Determine the [X, Y] coordinate at the center of the cell enclosing the given text.  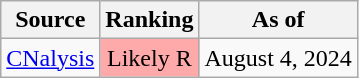
Source [50, 20]
Ranking [150, 20]
August 4, 2024 [278, 58]
As of [278, 20]
CNalysis [50, 58]
Likely R [150, 58]
